Provide the (x, y) coordinate of the cell's center where the given text is located.  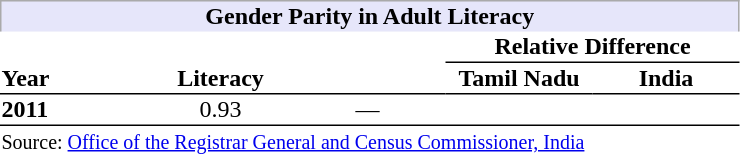
Literacy (220, 79)
Tamil Nadu (520, 79)
Relative Difference (593, 48)
2011 (74, 109)
Year (74, 64)
India (666, 79)
0.93 (220, 109)
Gender Parity in Adult Literacy (370, 16)
— (370, 109)
